Search for the cell housing the specified text and yield its (x, y) center coordinate. 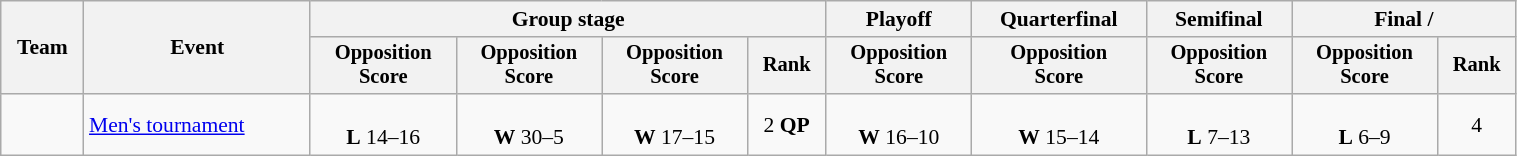
Final / (1404, 19)
L 6–9 (1365, 124)
Event (197, 48)
W 17–15 (675, 124)
W 15–14 (1059, 124)
Group stage (568, 19)
L 7–13 (1219, 124)
Men's tournament (197, 124)
W 16–10 (899, 124)
4 (1476, 124)
Team (42, 48)
Quarterfinal (1059, 19)
Semifinal (1219, 19)
L 14–16 (383, 124)
W 30–5 (529, 124)
Playoff (899, 19)
2 QP (786, 124)
